Identify which cell holds the provided text, then report its [x, y] central coordinate. 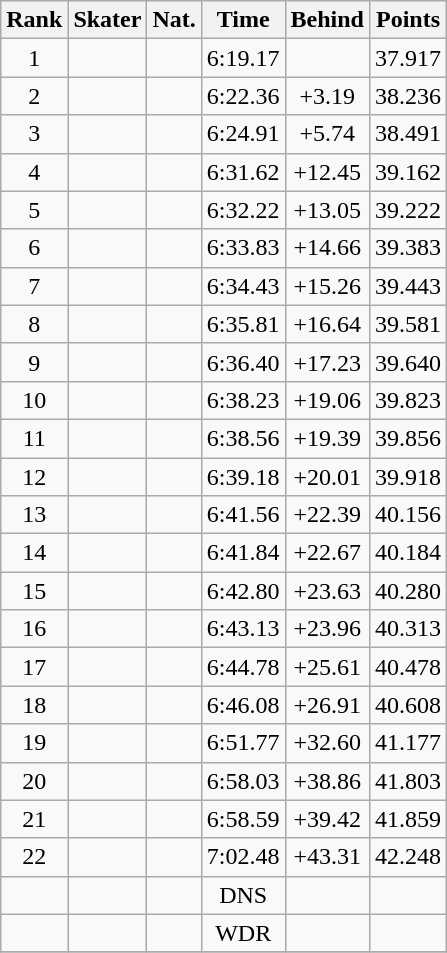
Rank [34, 20]
12 [34, 477]
+20.01 [327, 477]
+39.42 [327, 819]
15 [34, 591]
6:31.62 [243, 172]
+22.67 [327, 553]
39.383 [408, 248]
+16.64 [327, 324]
+14.66 [327, 248]
38.491 [408, 134]
41.803 [408, 781]
Behind [327, 20]
6:41.84 [243, 553]
18 [34, 705]
21 [34, 819]
40.156 [408, 515]
+32.60 [327, 743]
6:46.08 [243, 705]
37.917 [408, 58]
20 [34, 781]
6:39.18 [243, 477]
39.640 [408, 362]
39.222 [408, 210]
+26.91 [327, 705]
Skater [108, 20]
40.313 [408, 629]
+5.74 [327, 134]
4 [34, 172]
5 [34, 210]
11 [34, 438]
40.608 [408, 705]
22 [34, 857]
2 [34, 96]
+12.45 [327, 172]
1 [34, 58]
+23.63 [327, 591]
WDR [243, 933]
6:32.22 [243, 210]
41.177 [408, 743]
38.236 [408, 96]
DNS [243, 895]
9 [34, 362]
16 [34, 629]
40.478 [408, 667]
6:41.56 [243, 515]
39.581 [408, 324]
6:34.43 [243, 286]
+19.06 [327, 400]
39.162 [408, 172]
19 [34, 743]
6:44.78 [243, 667]
41.859 [408, 819]
6:43.13 [243, 629]
7:02.48 [243, 857]
6:38.23 [243, 400]
+15.26 [327, 286]
6:19.17 [243, 58]
+3.19 [327, 96]
6:24.91 [243, 134]
13 [34, 515]
+25.61 [327, 667]
+22.39 [327, 515]
39.918 [408, 477]
42.248 [408, 857]
Time [243, 20]
+38.86 [327, 781]
6:36.40 [243, 362]
3 [34, 134]
6:22.36 [243, 96]
6:51.77 [243, 743]
+43.31 [327, 857]
6:42.80 [243, 591]
6:35.81 [243, 324]
6 [34, 248]
+19.39 [327, 438]
6:38.56 [243, 438]
+13.05 [327, 210]
7 [34, 286]
6:58.03 [243, 781]
6:33.83 [243, 248]
10 [34, 400]
+17.23 [327, 362]
14 [34, 553]
Nat. [174, 20]
40.184 [408, 553]
39.856 [408, 438]
Points [408, 20]
+23.96 [327, 629]
39.443 [408, 286]
40.280 [408, 591]
8 [34, 324]
6:58.59 [243, 819]
39.823 [408, 400]
17 [34, 667]
